Find where the given text appears and provide that cell's center as [x, y] coordinate. 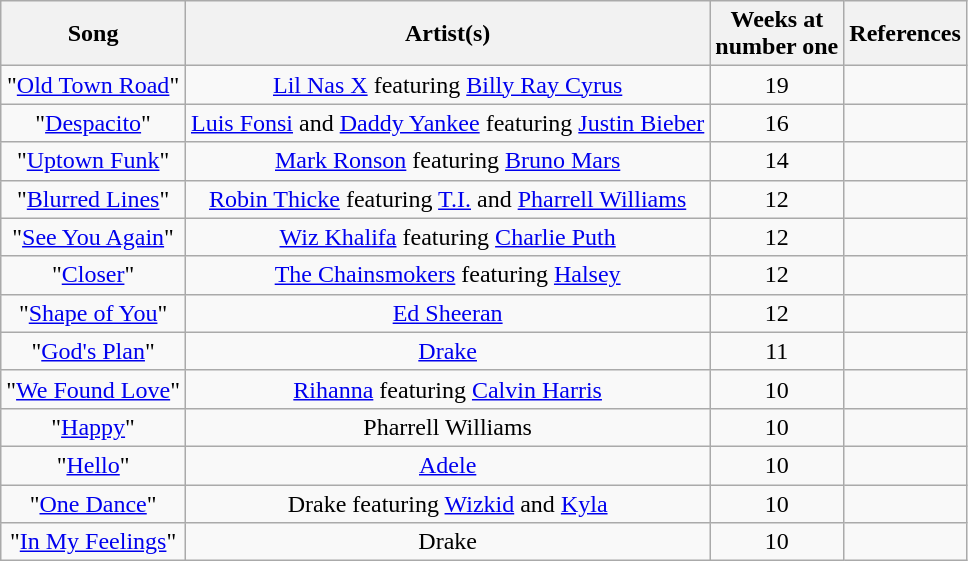
"One Dance" [94, 503]
"In My Feelings" [94, 542]
"God's Plan" [94, 351]
References [906, 34]
Song [94, 34]
16 [777, 123]
Weeks atnumber one [777, 34]
Luis Fonsi and Daddy Yankee featuring Justin Bieber [447, 123]
"Despacito" [94, 123]
19 [777, 85]
Adele [447, 465]
Robin Thicke featuring T.I. and Pharrell Williams [447, 199]
"Shape of You" [94, 313]
"See You Again" [94, 237]
"Old Town Road" [94, 85]
"Uptown Funk" [94, 161]
Lil Nas X featuring Billy Ray Cyrus [447, 85]
14 [777, 161]
11 [777, 351]
Artist(s) [447, 34]
Ed Sheeran [447, 313]
"Closer" [94, 275]
"Happy" [94, 427]
Mark Ronson featuring Bruno Mars [447, 161]
Pharrell Williams [447, 427]
The Chainsmokers featuring Halsey [447, 275]
"We Found Love" [94, 389]
Wiz Khalifa featuring Charlie Puth [447, 237]
Rihanna featuring Calvin Harris [447, 389]
"Blurred Lines" [94, 199]
"Hello" [94, 465]
Drake featuring Wizkid and Kyla [447, 503]
